Provide the [x, y] coordinate of the cell's center where the given text is located.  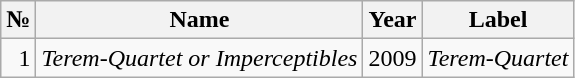
№ [18, 20]
Name [200, 20]
Year [392, 20]
Label [498, 20]
1 [18, 58]
Terem-Quartet [498, 58]
2009 [392, 58]
Terem-Quartet or Imperceptibles [200, 58]
